Extract the [X, Y] coordinate from the center of the cell holding the provided text.  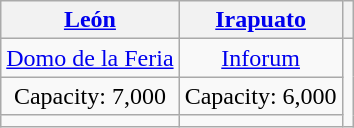
Capacity: 7,000 [90, 96]
León [90, 20]
Irapuato [260, 20]
Capacity: 6,000 [260, 96]
Inforum [260, 58]
Domo de la Feria [90, 58]
